Extract the [x, y] coordinate from the center of the cell holding the provided text.  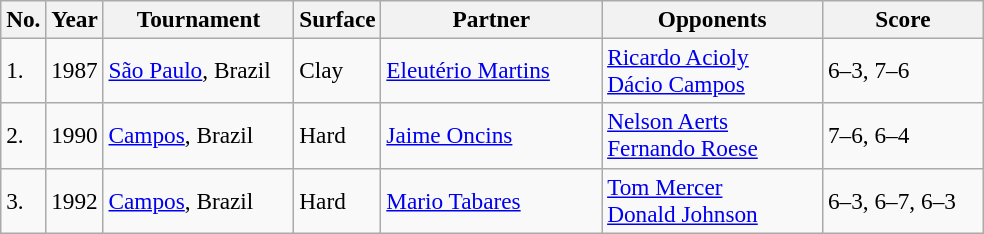
1990 [74, 136]
2. [24, 136]
6–3, 7–6 [904, 70]
Partner [492, 19]
Opponents [712, 19]
Surface [338, 19]
Jaime Oncins [492, 136]
São Paulo, Brazil [198, 70]
Ricardo Acioly Dácio Campos [712, 70]
Tom Mercer Donald Johnson [712, 200]
1987 [74, 70]
7–6, 6–4 [904, 136]
No. [24, 19]
Mario Tabares [492, 200]
6–3, 6–7, 6–3 [904, 200]
Clay [338, 70]
Year [74, 19]
Eleutério Martins [492, 70]
Nelson Aerts Fernando Roese [712, 136]
Score [904, 19]
Tournament [198, 19]
1992 [74, 200]
3. [24, 200]
1. [24, 70]
